For the text-containing cell, return its midpoint in (x, y) coordinate format. 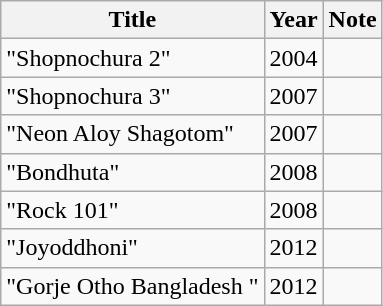
"Gorje Otho Bangladesh " (132, 286)
Year (294, 20)
"Neon Aloy Shagotom" (132, 134)
Title (132, 20)
"Joyoddhoni" (132, 248)
"Bondhuta" (132, 172)
2004 (294, 58)
"Shopnochura 2" (132, 58)
"Rock 101" (132, 210)
Note (352, 20)
"Shopnochura 3" (132, 96)
